Return the (X, Y) coordinate for the center point of the cell that contains the specified text.  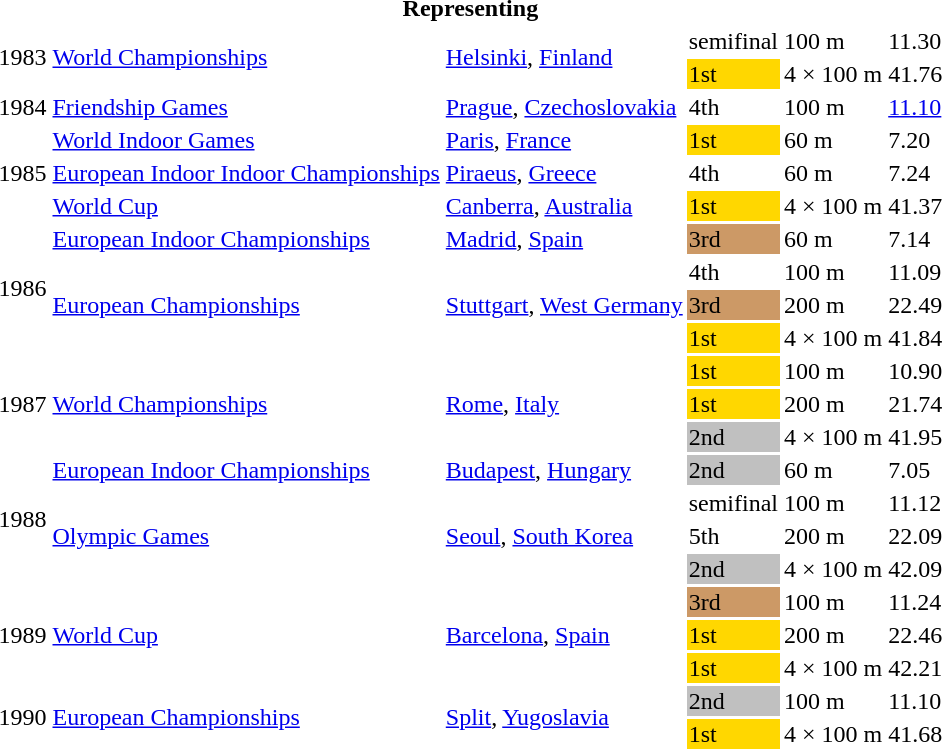
Madrid, Spain (564, 239)
Paris, France (564, 140)
Prague, Czechoslovakia (564, 107)
Piraeus, Greece (564, 173)
European Indoor Indoor Championships (246, 173)
Friendship Games (246, 107)
World Indoor Games (246, 140)
Rome, Italy (564, 404)
Olympic Games (246, 536)
Seoul, South Korea (564, 536)
Split, Yugoslavia (564, 718)
Stuttgart, West Germany (564, 305)
Budapest, Hungary (564, 470)
Canberra, Australia (564, 206)
5th (733, 536)
Barcelona, Spain (564, 635)
Helsinki, Finland (564, 58)
